Determine the [x, y] coordinate at the center of the cell enclosing the given text.  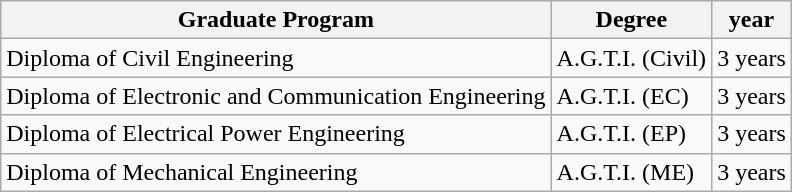
Diploma of Mechanical Engineering [276, 172]
year [752, 20]
Diploma of Civil Engineering [276, 58]
Degree [632, 20]
A.G.T.I. (Civil) [632, 58]
A.G.T.I. (ME) [632, 172]
A.G.T.I. (EC) [632, 96]
Diploma of Electronic and Communication Engineering [276, 96]
Diploma of Electrical Power Engineering [276, 134]
A.G.T.I. (EP) [632, 134]
Graduate Program [276, 20]
